Return (x, y) of the center of cell containing provided text 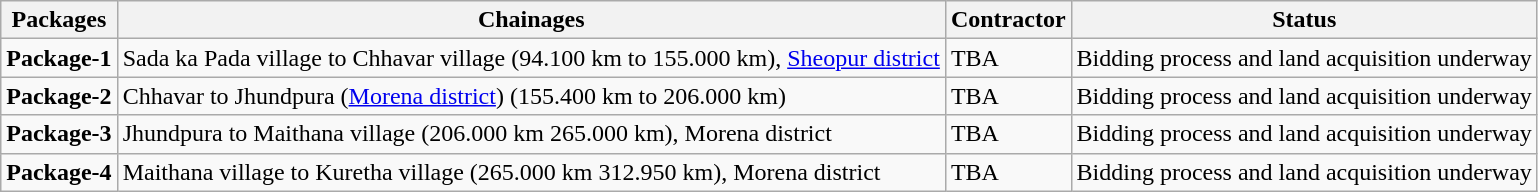
Sada ka Pada village to Chhavar village (94.100 km to 155.000 km), Sheopur district (531, 58)
Jhundpura to Maithana village (206.000 km 265.000 km), Morena district (531, 134)
Package-1 (59, 58)
Packages (59, 20)
Chhavar to Jhundpura (Morena district) (155.400 km to 206.000 km) (531, 96)
Maithana village to Kuretha village (265.000 km 312.950 km), Morena district (531, 172)
Status (1304, 20)
Package-2 (59, 96)
Contractor (1008, 20)
Chainages (531, 20)
Package-3 (59, 134)
Package-4 (59, 172)
